Search for the cell housing the specified text and yield its (X, Y) center coordinate. 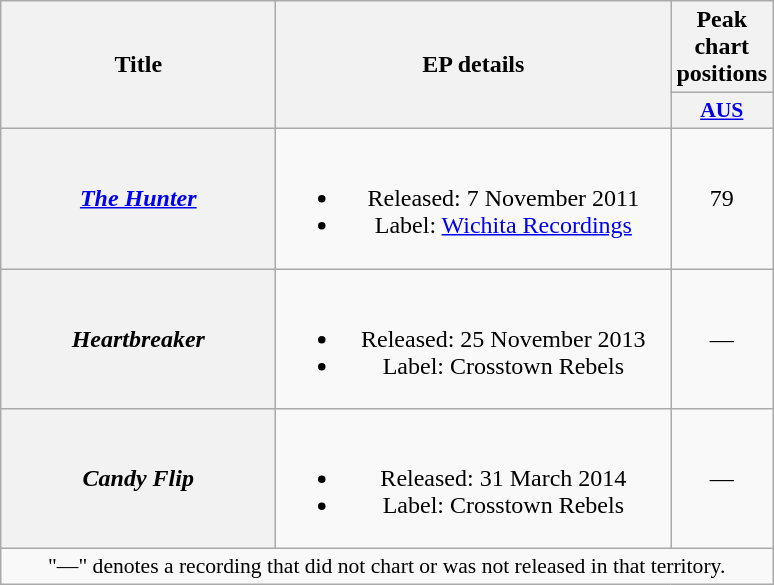
"—" denotes a recording that did not chart or was not released in that territory. (387, 567)
Released: 31 March 2014Label: Crosstown Rebels (474, 479)
EP details (474, 65)
Heartbreaker (138, 338)
Candy Flip (138, 479)
The Hunter (138, 198)
79 (722, 198)
AUS (722, 111)
Released: 7 November 2011Label: Wichita Recordings (474, 198)
Peak chart positions (722, 47)
Released: 25 November 2013Label: Crosstown Rebels (474, 338)
Title (138, 65)
